Provide the [X, Y] coordinate of the cell's center where the given text is located.  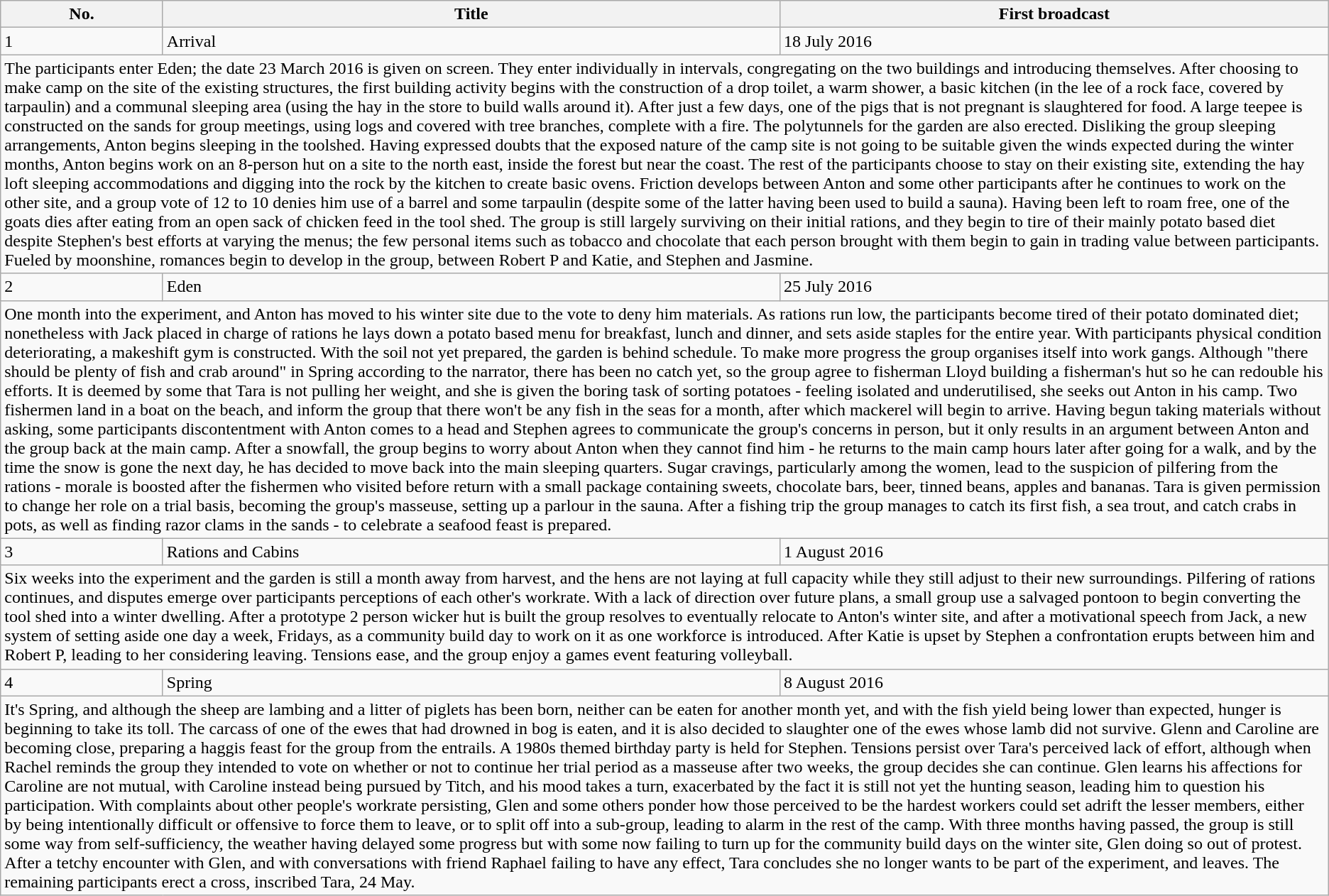
Rations and Cabins [471, 552]
Arrival [471, 41]
3 [82, 552]
1 August 2016 [1054, 552]
Eden [471, 287]
Spring [471, 682]
Title [471, 14]
No. [82, 14]
4 [82, 682]
1 [82, 41]
25 July 2016 [1054, 287]
First broadcast [1054, 14]
18 July 2016 [1054, 41]
8 August 2016 [1054, 682]
2 [82, 287]
